Scan for the cell matching the given text and deliver its (X, Y) coordinate at center. 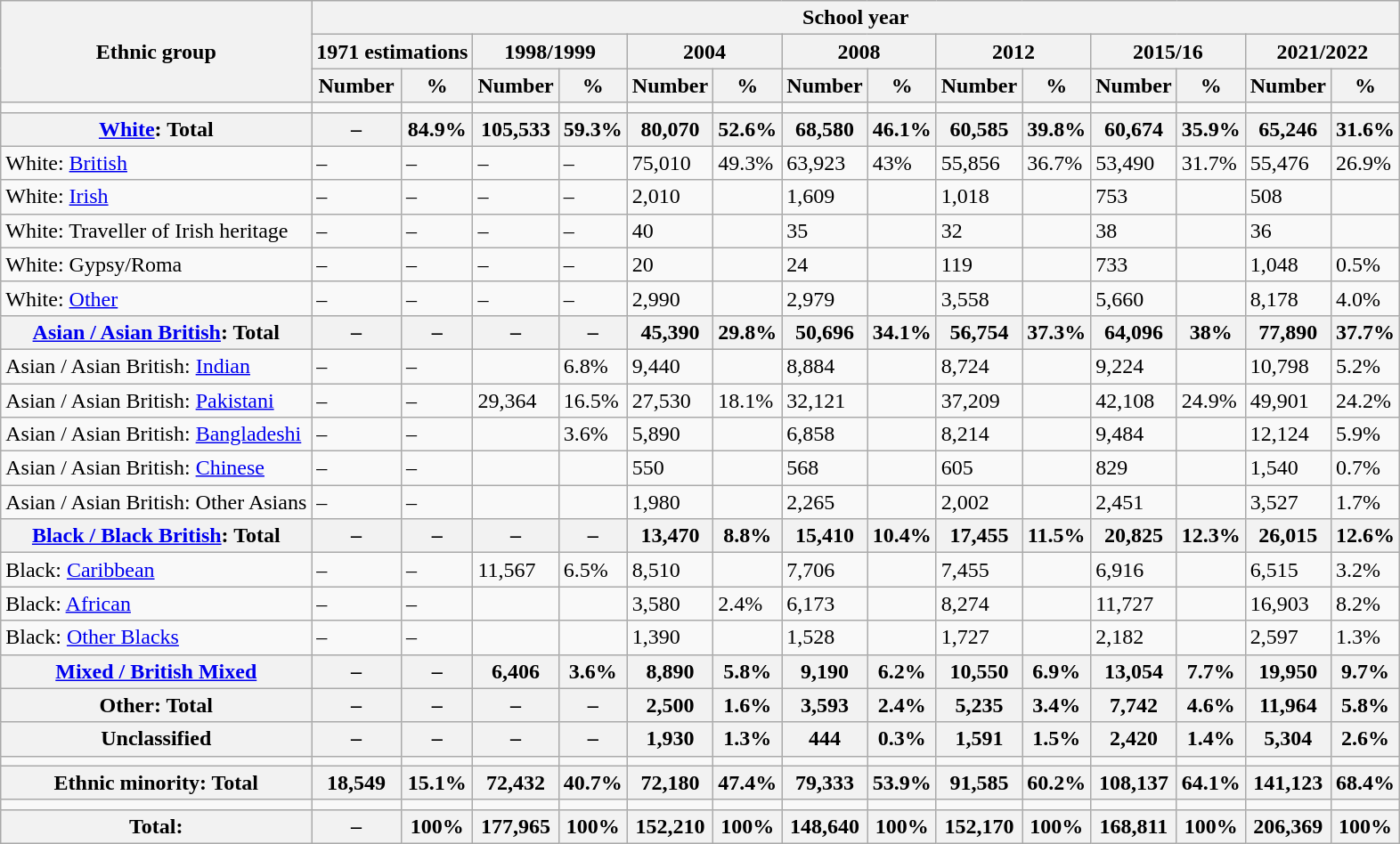
77,890 (1288, 332)
11,727 (1134, 604)
2021/2022 (1322, 52)
148,640 (825, 826)
1,048 (1288, 264)
79,333 (825, 783)
2,420 (1134, 739)
35.9% (1211, 129)
8,510 (670, 570)
Ethnic group (157, 52)
White: Other (157, 298)
31.6% (1366, 129)
24 (825, 264)
12,124 (1288, 434)
36 (1288, 231)
35 (825, 231)
141,123 (1288, 783)
1,980 (670, 502)
2012 (1013, 52)
65,246 (1288, 129)
5,235 (979, 705)
40 (670, 231)
1,540 (1288, 468)
7,455 (979, 570)
72,432 (516, 783)
43% (901, 163)
5,304 (1288, 739)
Asian / Asian British: Bangladeshi (157, 434)
119 (979, 264)
829 (1134, 468)
8.8% (748, 536)
2.6% (1366, 739)
Black: African (157, 604)
37.7% (1366, 332)
7.7% (1211, 671)
2008 (859, 52)
2,002 (979, 502)
55,476 (1288, 163)
108,137 (1134, 783)
605 (979, 468)
1,591 (979, 739)
13,054 (1134, 671)
4.0% (1366, 298)
39.8% (1056, 129)
2004 (704, 52)
18,549 (356, 783)
5,660 (1134, 298)
2,451 (1134, 502)
42,108 (1134, 400)
1,609 (825, 197)
8,178 (1288, 298)
Other: Total (157, 705)
20 (670, 264)
508 (1288, 197)
8,890 (670, 671)
91,585 (979, 783)
2,990 (670, 298)
3,593 (825, 705)
19,950 (1288, 671)
White: British (157, 163)
Asian / Asian British: Total (157, 332)
Total: (157, 826)
24.2% (1366, 400)
68.4% (1366, 783)
White: Gypsy/Roma (157, 264)
5.2% (1366, 366)
2015/16 (1168, 52)
206,369 (1288, 826)
Black: Caribbean (157, 570)
10.4% (901, 536)
52.6% (748, 129)
10,798 (1288, 366)
105,533 (516, 129)
1,727 (979, 637)
84.9% (436, 129)
15.1% (436, 783)
177,965 (516, 826)
2,979 (825, 298)
Mixed / British Mixed (157, 671)
16.5% (593, 400)
49,901 (1288, 400)
16,903 (1288, 604)
1998/1999 (550, 52)
24.9% (1211, 400)
60,585 (979, 129)
444 (825, 739)
50,696 (825, 332)
168,811 (1134, 826)
568 (825, 468)
1971 estimations (392, 52)
4.6% (1211, 705)
6,916 (1134, 570)
9,440 (670, 366)
550 (670, 468)
1,018 (979, 197)
9,224 (1134, 366)
37,209 (979, 400)
9,484 (1134, 434)
5.9% (1366, 434)
1.6% (748, 705)
8,724 (979, 366)
6,406 (516, 671)
2,597 (1288, 637)
47.4% (748, 783)
152,170 (979, 826)
Black / Black British: Total (157, 536)
29.8% (748, 332)
3,527 (1288, 502)
12.3% (1211, 536)
46.1% (901, 129)
School year (856, 18)
1,528 (825, 637)
6.8% (593, 366)
75,010 (670, 163)
6,173 (825, 604)
63,923 (825, 163)
18.1% (748, 400)
72,180 (670, 783)
2,500 (670, 705)
3.2% (1366, 570)
White: Total (157, 129)
8,884 (825, 366)
6.2% (901, 671)
32,121 (825, 400)
10,550 (979, 671)
38% (1211, 332)
64.1% (1211, 783)
1.7% (1366, 502)
12.6% (1366, 536)
68,580 (825, 129)
45,390 (670, 332)
9,190 (825, 671)
3,580 (670, 604)
17,455 (979, 536)
11,964 (1288, 705)
8,274 (979, 604)
13,470 (670, 536)
34.1% (901, 332)
6.5% (593, 570)
2,010 (670, 197)
59.3% (593, 129)
Asian / Asian British: Indian (157, 366)
7,742 (1134, 705)
Unclassified (157, 739)
3.4% (1056, 705)
152,210 (670, 826)
Black: Other Blacks (157, 637)
White: Irish (157, 197)
1.4% (1211, 739)
31.7% (1211, 163)
29,364 (516, 400)
60.2% (1056, 783)
0.3% (901, 739)
Asian / Asian British: Pakistani (157, 400)
1,930 (670, 739)
8.2% (1366, 604)
56,754 (979, 332)
27,530 (670, 400)
8,214 (979, 434)
White: Traveller of Irish heritage (157, 231)
26,015 (1288, 536)
5,890 (670, 434)
3,558 (979, 298)
55,856 (979, 163)
64,096 (1134, 332)
Asian / Asian British: Other Asians (157, 502)
49.3% (748, 163)
7,706 (825, 570)
37.3% (1056, 332)
6.9% (1056, 671)
32 (979, 231)
1.5% (1056, 739)
Asian / Asian British: Chinese (157, 468)
753 (1134, 197)
36.7% (1056, 163)
733 (1134, 264)
40.7% (593, 783)
0.7% (1366, 468)
6,858 (825, 434)
80,070 (670, 129)
Ethnic minority: Total (157, 783)
9.7% (1366, 671)
11.5% (1056, 536)
53,490 (1134, 163)
26.9% (1366, 163)
11,567 (516, 570)
15,410 (825, 536)
0.5% (1366, 264)
60,674 (1134, 129)
2,265 (825, 502)
6,515 (1288, 570)
20,825 (1134, 536)
53.9% (901, 783)
2,182 (1134, 637)
38 (1134, 231)
1,390 (670, 637)
